Determine the [x, y] coordinate at the center of the cell enclosing the given text.  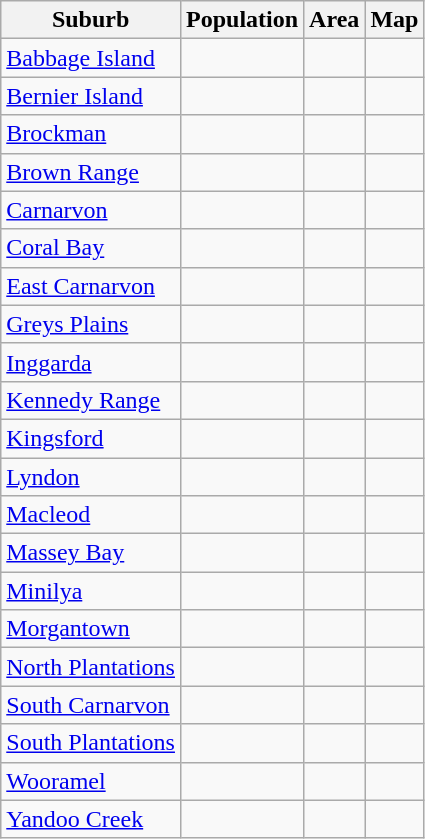
Macleod [91, 515]
Massey Bay [91, 553]
Bernier Island [91, 96]
Map [394, 20]
Lyndon [91, 477]
Population [242, 20]
Area [334, 20]
Brown Range [91, 172]
Carnarvon [91, 210]
Inggarda [91, 362]
Greys Plains [91, 324]
South Plantations [91, 743]
Suburb [91, 20]
Minilya [91, 591]
Morgantown [91, 629]
Kingsford [91, 438]
Yandoo Creek [91, 819]
Babbage Island [91, 58]
East Carnarvon [91, 286]
South Carnarvon [91, 705]
Coral Bay [91, 248]
Wooramel [91, 781]
Kennedy Range [91, 400]
North Plantations [91, 667]
Brockman [91, 134]
